Extract the [x, y] coordinate from the center of the cell holding the provided text.  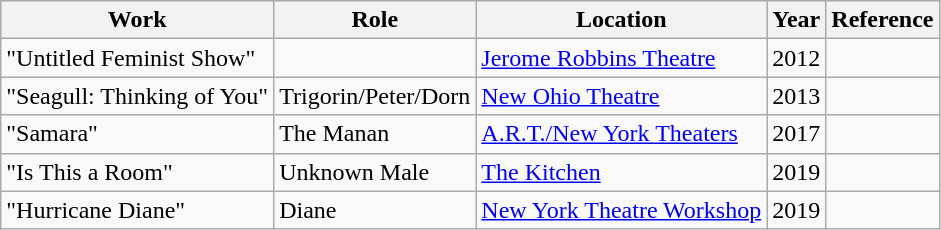
2012 [796, 58]
Role [375, 20]
A.R.T./New York Theaters [622, 134]
New York Theatre Workshop [622, 210]
"Hurricane Diane" [138, 210]
"Samara" [138, 134]
The Kitchen [622, 172]
"Seagull: Thinking of You" [138, 96]
Location [622, 20]
The Manan [375, 134]
Diane [375, 210]
Reference [882, 20]
Trigorin/Peter/Dorn [375, 96]
"Untitled Feminist Show" [138, 58]
2013 [796, 96]
2017 [796, 134]
Work [138, 20]
Jerome Robbins Theatre [622, 58]
New Ohio Theatre [622, 96]
"Is This a Room" [138, 172]
Year [796, 20]
Unknown Male [375, 172]
